From the cell containing the given text, extract its center point as [X, Y] coordinate. 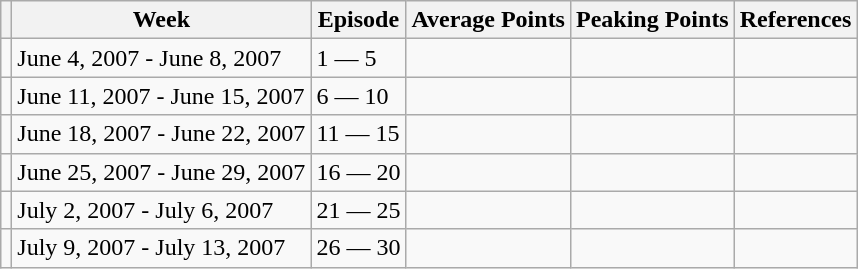
Episode [358, 20]
July 2, 2007 - July 6, 2007 [162, 210]
References [796, 20]
July 9, 2007 - July 13, 2007 [162, 248]
Week [162, 20]
16 — 20 [358, 172]
11 — 15 [358, 134]
June 18, 2007 - June 22, 2007 [162, 134]
21 — 25 [358, 210]
6 — 10 [358, 96]
June 25, 2007 - June 29, 2007 [162, 172]
June 11, 2007 - June 15, 2007 [162, 96]
26 — 30 [358, 248]
1 — 5 [358, 58]
Peaking Points [652, 20]
Average Points [488, 20]
June 4, 2007 - June 8, 2007 [162, 58]
